Capture the cell that displays the provided text and extract its [X, Y] central coordinate. 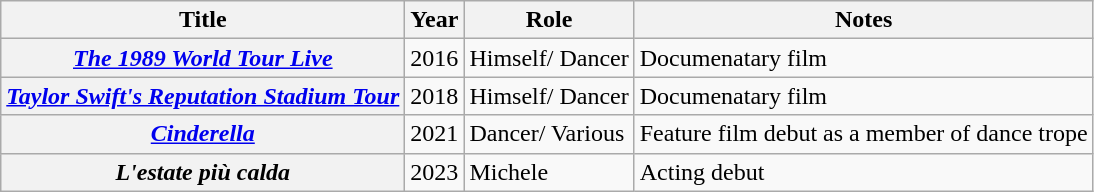
2023 [434, 172]
Role [549, 20]
Notes [864, 20]
2016 [434, 58]
Cinderella [203, 134]
2018 [434, 96]
Michele [549, 172]
The 1989 World Tour Live [203, 58]
Year [434, 20]
Taylor Swift's Reputation Stadium Tour [203, 96]
Title [203, 20]
Feature film debut as a member of dance trope [864, 134]
2021 [434, 134]
Dancer/ Various [549, 134]
Acting debut [864, 172]
L'estate più calda [203, 172]
